Determine the [X, Y] coordinate at the center of the cell enclosing the given text.  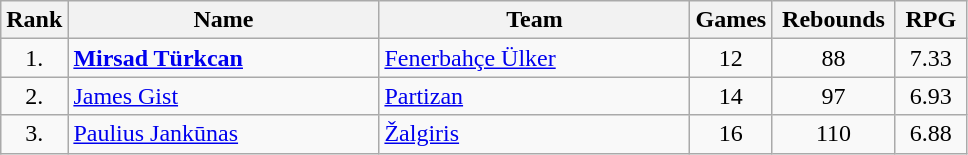
6.88 [930, 134]
6.93 [930, 96]
16 [731, 134]
1. [34, 58]
Paulius Jankūnas [224, 134]
Rank [34, 20]
Mirsad Türkcan [224, 58]
Games [731, 20]
12 [731, 58]
Fenerbahçe Ülker [534, 58]
James Gist [224, 96]
14 [731, 96]
Team [534, 20]
3. [34, 134]
Name [224, 20]
88 [834, 58]
7.33 [930, 58]
110 [834, 134]
97 [834, 96]
2. [34, 96]
Žalgiris [534, 134]
Rebounds [834, 20]
Partizan [534, 96]
RPG [930, 20]
